Pinpoint the cell where the given text exists, returning its [X, Y] midpoint coordinate. 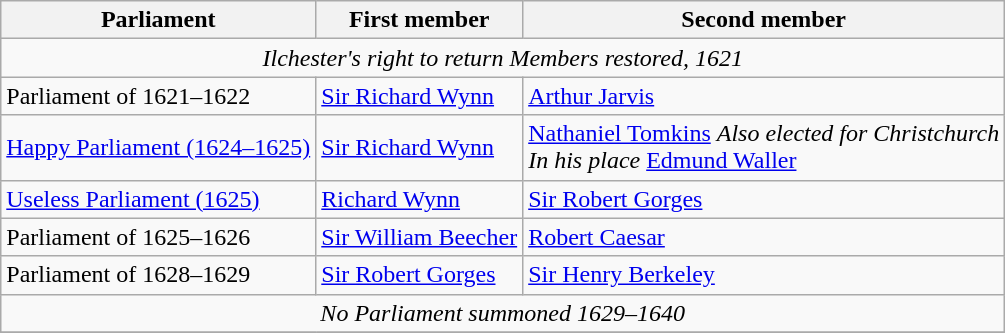
Nathaniel Tomkins Also elected for ChristchurchIn his place Edmund Waller [764, 148]
Robert Caesar [764, 237]
Parliament of 1621–1622 [158, 96]
Parliament of 1625–1626 [158, 237]
Richard Wynn [420, 199]
Second member [764, 20]
Useless Parliament (1625) [158, 199]
Arthur Jarvis [764, 96]
Happy Parliament (1624–1625) [158, 148]
Parliament [158, 20]
First member [420, 20]
No Parliament summoned 1629–1640 [503, 313]
Sir William Beecher [420, 237]
Sir Henry Berkeley [764, 275]
Ilchester's right to return Members restored, 1621 [503, 58]
Parliament of 1628–1629 [158, 275]
